Detect which cell encompasses the target text, then output its [x, y] center coordinate. 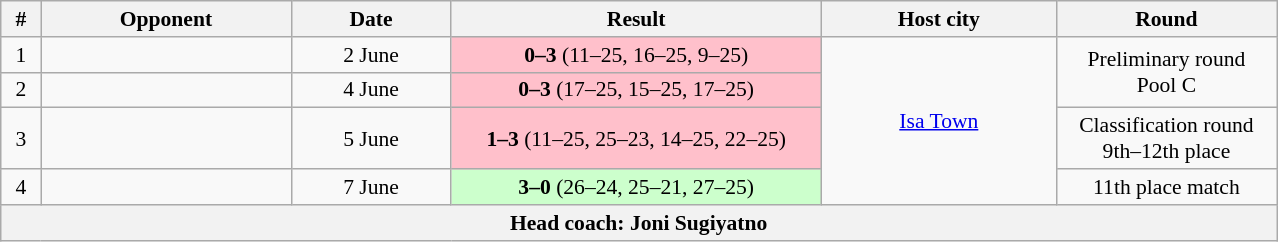
Preliminary roundPool C [1166, 72]
Opponent [166, 19]
11th place match [1166, 187]
4 June [371, 90]
3 [21, 138]
Isa Town [938, 121]
2 [21, 90]
1 [21, 55]
Classification round9th–12th place [1166, 138]
0–3 (11–25, 16–25, 9–25) [636, 55]
4 [21, 187]
# [21, 19]
2 June [371, 55]
3–0 (26–24, 25–21, 27–25) [636, 187]
Host city [938, 19]
Date [371, 19]
5 June [371, 138]
Head coach: Joni Sugiyatno [639, 223]
7 June [371, 187]
1–3 (11–25, 25–23, 14–25, 22–25) [636, 138]
Round [1166, 19]
Result [636, 19]
0–3 (17–25, 15–25, 17–25) [636, 90]
